Capture the cell that displays the provided text and extract its (x, y) central coordinate. 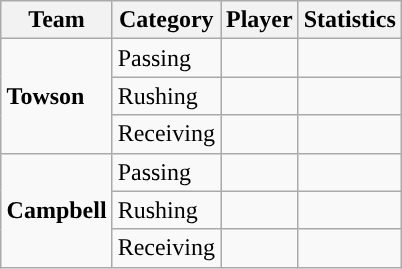
Player (259, 20)
Team (56, 20)
Campbell (56, 210)
Statistics (350, 20)
Category (166, 20)
Towson (56, 96)
